Provide the (X, Y) coordinate of the cell's center where the given text is located.  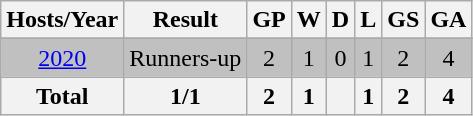
Runners-up (186, 58)
0 (340, 58)
2020 (62, 58)
W (308, 20)
1/1 (186, 96)
L (368, 20)
GP (269, 20)
D (340, 20)
GS (404, 20)
Total (62, 96)
Result (186, 20)
GA (448, 20)
Hosts/Year (62, 20)
